Return (x, y) of the center of cell containing provided text 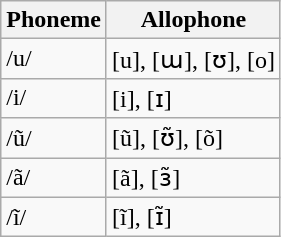
/i/ (54, 98)
[u], [ɯ], [ʊ], [o] (193, 59)
[i], [ɪ] (193, 98)
[ã], [ɜ̃] (193, 178)
[ũ], [ʊ̃], [õ] (193, 138)
/u/ (54, 59)
Allophone (193, 20)
[ĩ], [ɪ̃] (193, 217)
/ã/ (54, 178)
Phoneme (54, 20)
/ĩ/ (54, 217)
/ũ/ (54, 138)
